From the cell containing the given text, extract its center point as (x, y) coordinate. 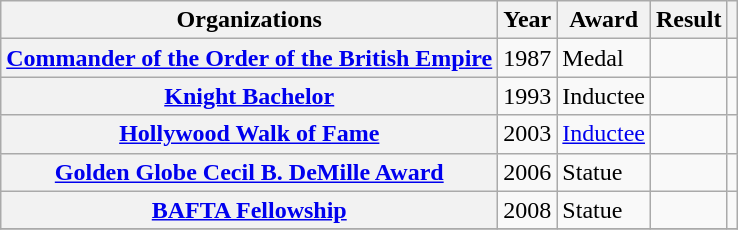
Award (604, 20)
Commander of the Order of the British Empire (250, 58)
Knight Bachelor (250, 96)
Medal (604, 58)
1987 (528, 58)
2006 (528, 172)
Organizations (250, 20)
Hollywood Walk of Fame (250, 134)
Result (689, 20)
1993 (528, 96)
Golden Globe Cecil B. DeMille Award (250, 172)
2008 (528, 210)
Year (528, 20)
BAFTA Fellowship (250, 210)
2003 (528, 134)
